Return [X, Y] of the center of cell containing provided text 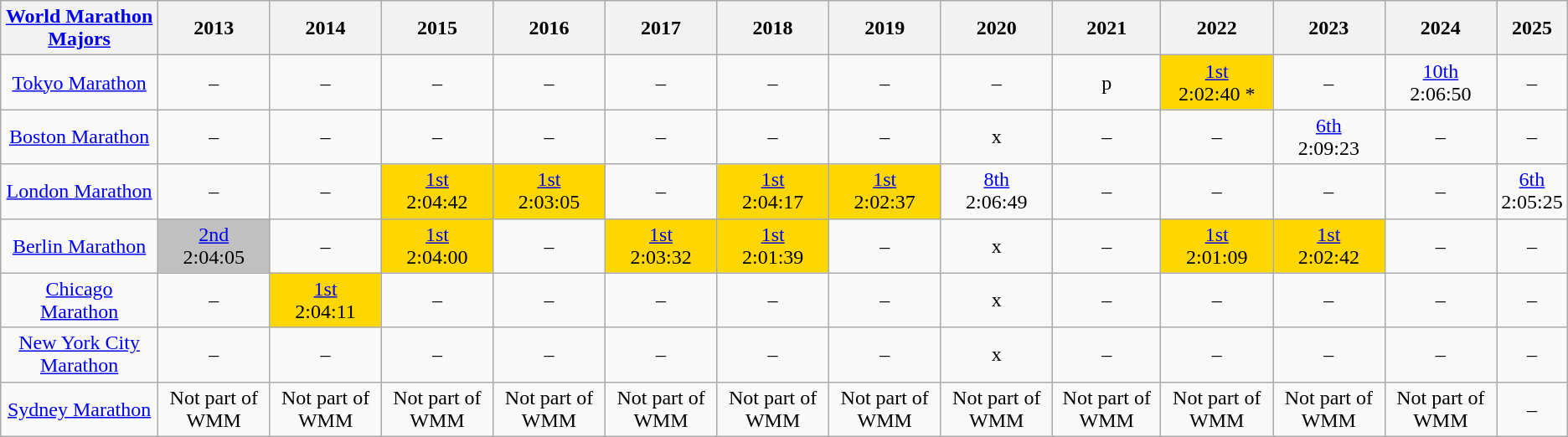
2019 [885, 28]
2020 [997, 28]
6th2:05:25 [1533, 191]
2015 [437, 28]
Chicago Marathon [80, 300]
Berlin Marathon [80, 246]
1st2:04:42 [437, 191]
2nd2:04:05 [214, 246]
Sydney Marathon [80, 409]
2024 [1441, 28]
1st2:02:42 [1329, 246]
1st2:04:17 [773, 191]
2017 [661, 28]
1st2:02:37 [885, 191]
1st2:04:11 [325, 300]
1st2:02:40 * [1217, 82]
2014 [325, 28]
1st2:01:39 [773, 246]
2018 [773, 28]
World Marathon Majors [80, 28]
2022 [1217, 28]
10th2:06:50 [1441, 82]
1st2:04:00 [437, 246]
New York City Marathon [80, 355]
Boston Marathon [80, 137]
1st2:01:09 [1217, 246]
1st2:03:05 [549, 191]
2023 [1329, 28]
2016 [549, 28]
2021 [1107, 28]
2013 [214, 28]
Tokyo Marathon [80, 82]
p [1107, 82]
1st2:03:32 [661, 246]
8th2:06:49 [997, 191]
London Marathon [80, 191]
6th2:09:23 [1329, 137]
2025 [1533, 28]
